Determine the (x, y) coordinate at the center of the cell enclosing the given text.  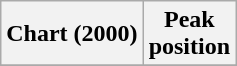
Peakposition (189, 34)
Chart (2000) (72, 34)
